Identify which cell holds the provided text, then report its (x, y) central coordinate. 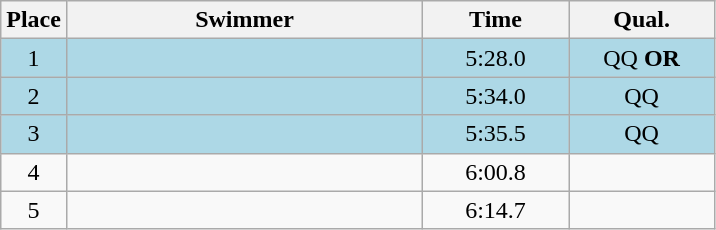
6:00.8 (496, 172)
5:34.0 (496, 96)
5:35.5 (496, 134)
Swimmer (244, 20)
Time (496, 20)
4 (34, 172)
6:14.7 (496, 210)
1 (34, 58)
Place (34, 20)
3 (34, 134)
2 (34, 96)
QQ OR (642, 58)
Qual. (642, 20)
5:28.0 (496, 58)
5 (34, 210)
